Provide the (X, Y) coordinate of the cell's center where the given text is located.  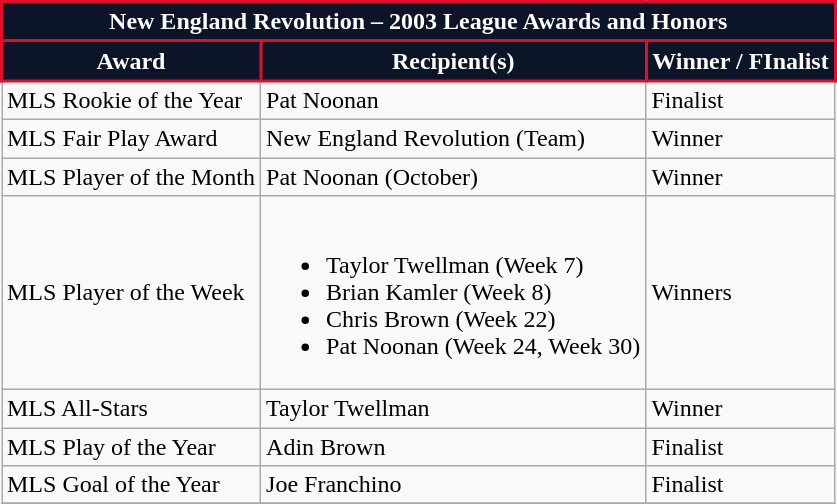
Winner / FInalist (740, 61)
Adin Brown (454, 447)
Award (132, 61)
MLS Play of the Year (132, 447)
MLS All-Stars (132, 409)
Taylor Twellman (Week 7)Brian Kamler (Week 8)Chris Brown (Week 22)Pat Noonan (Week 24, Week 30) (454, 293)
Joe Franchino (454, 485)
Taylor Twellman (454, 409)
Winners (740, 293)
MLS Goal of the Year (132, 485)
New England Revolution – 2003 League Awards and Honors (418, 22)
Pat Noonan (October) (454, 177)
Recipient(s) (454, 61)
New England Revolution (Team) (454, 138)
Pat Noonan (454, 100)
MLS Player of the Week (132, 293)
MLS Player of the Month (132, 177)
MLS Fair Play Award (132, 138)
MLS Rookie of the Year (132, 100)
